Locate the cell with the specified text and output its [X, Y] center coordinate. 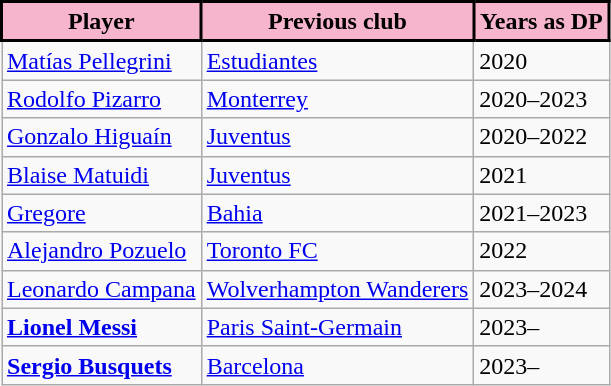
Estudiantes [338, 60]
Matías Pellegrini [102, 60]
2020–2022 [542, 137]
Leonardo Campana [102, 289]
Paris Saint-Germain [338, 327]
Rodolfo Pizarro [102, 99]
Sergio Busquets [102, 365]
Toronto FC [338, 251]
2021 [542, 175]
Alejandro Pozuelo [102, 251]
Barcelona [338, 365]
2020 [542, 60]
Gonzalo Higuaín [102, 137]
2023–2024 [542, 289]
2021–2023 [542, 213]
Blaise Matuidi [102, 175]
Player [102, 22]
Gregore [102, 213]
2020–2023 [542, 99]
Wolverhampton Wanderers [338, 289]
Monterrey [338, 99]
Bahia [338, 213]
Lionel Messi [102, 327]
Previous club [338, 22]
2022 [542, 251]
Years as DP [542, 22]
